Scan for the cell matching the given text and deliver its (x, y) coordinate at center. 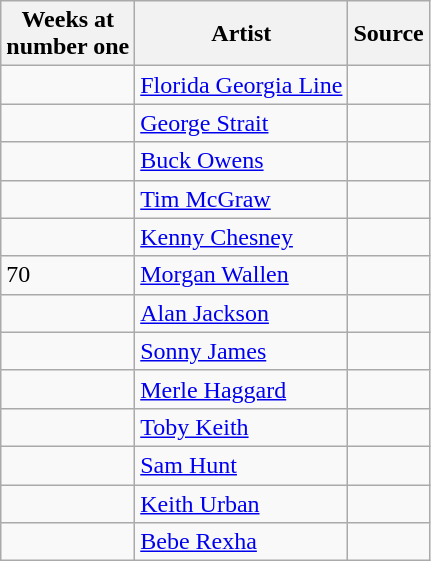
Source (388, 34)
Merle Haggard (242, 389)
Alan Jackson (242, 313)
Sam Hunt (242, 465)
Bebe Rexha (242, 542)
Morgan Wallen (242, 275)
Kenny Chesney (242, 237)
Weeks atnumber one (68, 34)
Tim McGraw (242, 199)
Toby Keith (242, 427)
70 (68, 275)
Keith Urban (242, 503)
Florida Georgia Line (242, 85)
Buck Owens (242, 161)
Sonny James (242, 351)
George Strait (242, 123)
Artist (242, 34)
